Output the [x, y] coordinate of the center of the cell containing the given text.  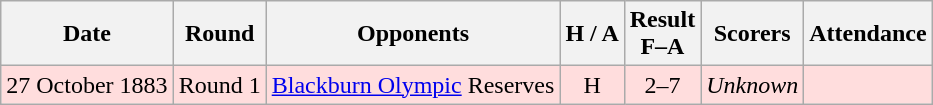
Round 1 [220, 85]
2–7 [662, 85]
27 October 1883 [87, 85]
Blackburn Olympic Reserves [413, 85]
Opponents [413, 34]
Round [220, 34]
H / A [592, 34]
H [592, 85]
Unknown [752, 85]
Scorers [752, 34]
Attendance [868, 34]
ResultF–A [662, 34]
Date [87, 34]
